Capture the cell that displays the provided text and extract its [X, Y] central coordinate. 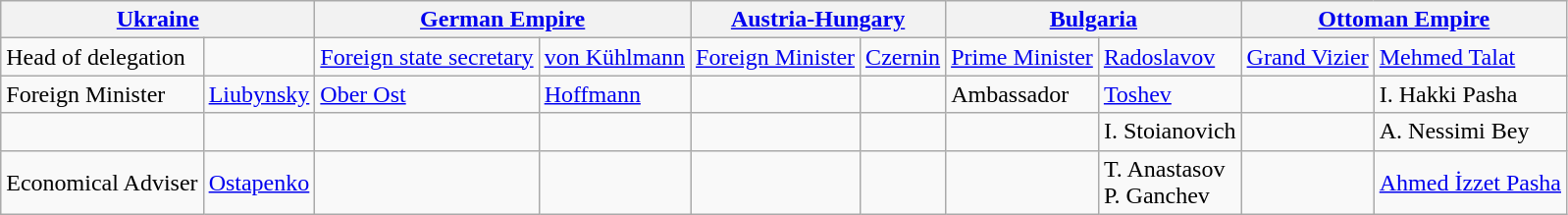
Ambassador [1022, 94]
Foreign state secretary [427, 57]
Ahmed İzzet Pasha [1470, 183]
T. AnastasovP. Ganchev [1170, 183]
Ostapenko [259, 183]
Toshev [1170, 94]
Head of delegation [102, 57]
Radoslavov [1170, 57]
Bulgaria [1093, 20]
I. Hakki Pasha [1470, 94]
Mehmed Talat [1470, 57]
Czernin [903, 57]
Grand Vizier [1307, 57]
Ukraine [158, 20]
Liubynsky [259, 94]
Ottoman Empire [1403, 20]
von Kühlmann [614, 57]
Hoffmann [614, 94]
A. Nessimi Bey [1470, 132]
I. Stoianovich [1170, 132]
Austria-Hungary [818, 20]
Prime Minister [1022, 57]
German Empire [502, 20]
Ober Ost [427, 94]
Economical Adviser [102, 183]
